Determine the [x, y] coordinate at the center of the cell enclosing the given text.  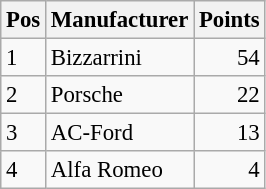
22 [230, 95]
Manufacturer [120, 20]
54 [230, 58]
13 [230, 133]
3 [24, 133]
Alfa Romeo [120, 170]
2 [24, 95]
Pos [24, 20]
AC-Ford [120, 133]
Porsche [120, 95]
1 [24, 58]
Points [230, 20]
Bizzarrini [120, 58]
